Find where the given text appears and provide that cell's center as (X, Y) coordinate. 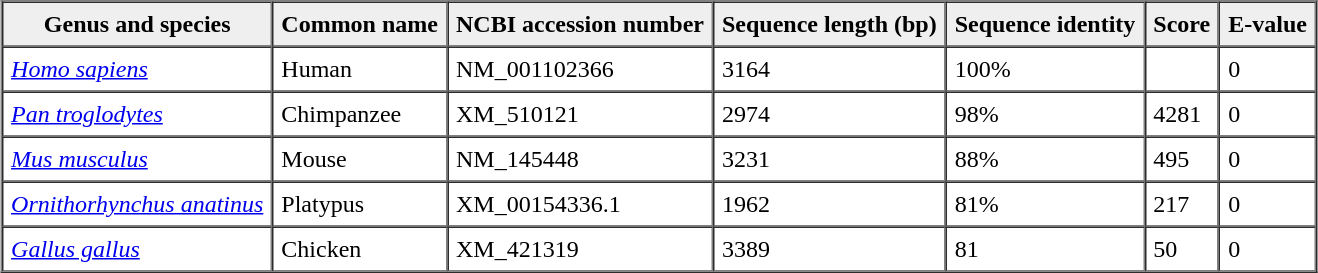
Common name (360, 24)
Chimpanzee (360, 114)
NCBI accession number (580, 24)
Human (360, 68)
50 (1182, 248)
98% (1046, 114)
Score (1182, 24)
2974 (830, 114)
Ornithorhynchus anatinus (137, 204)
XM_421319 (580, 248)
Sequence identity (1046, 24)
Homo sapiens (137, 68)
Mus musculus (137, 158)
XM_510121 (580, 114)
81 (1046, 248)
Sequence length (bp) (830, 24)
E-value (1268, 24)
1962 (830, 204)
81% (1046, 204)
Platypus (360, 204)
217 (1182, 204)
3231 (830, 158)
NM_145448 (580, 158)
100% (1046, 68)
88% (1046, 158)
Genus and species (137, 24)
3389 (830, 248)
4281 (1182, 114)
XM_00154336.1 (580, 204)
Chicken (360, 248)
3164 (830, 68)
Pan troglodytes (137, 114)
NM_001102366 (580, 68)
Gallus gallus (137, 248)
Mouse (360, 158)
495 (1182, 158)
